Capture the cell that displays the provided text and extract its (x, y) central coordinate. 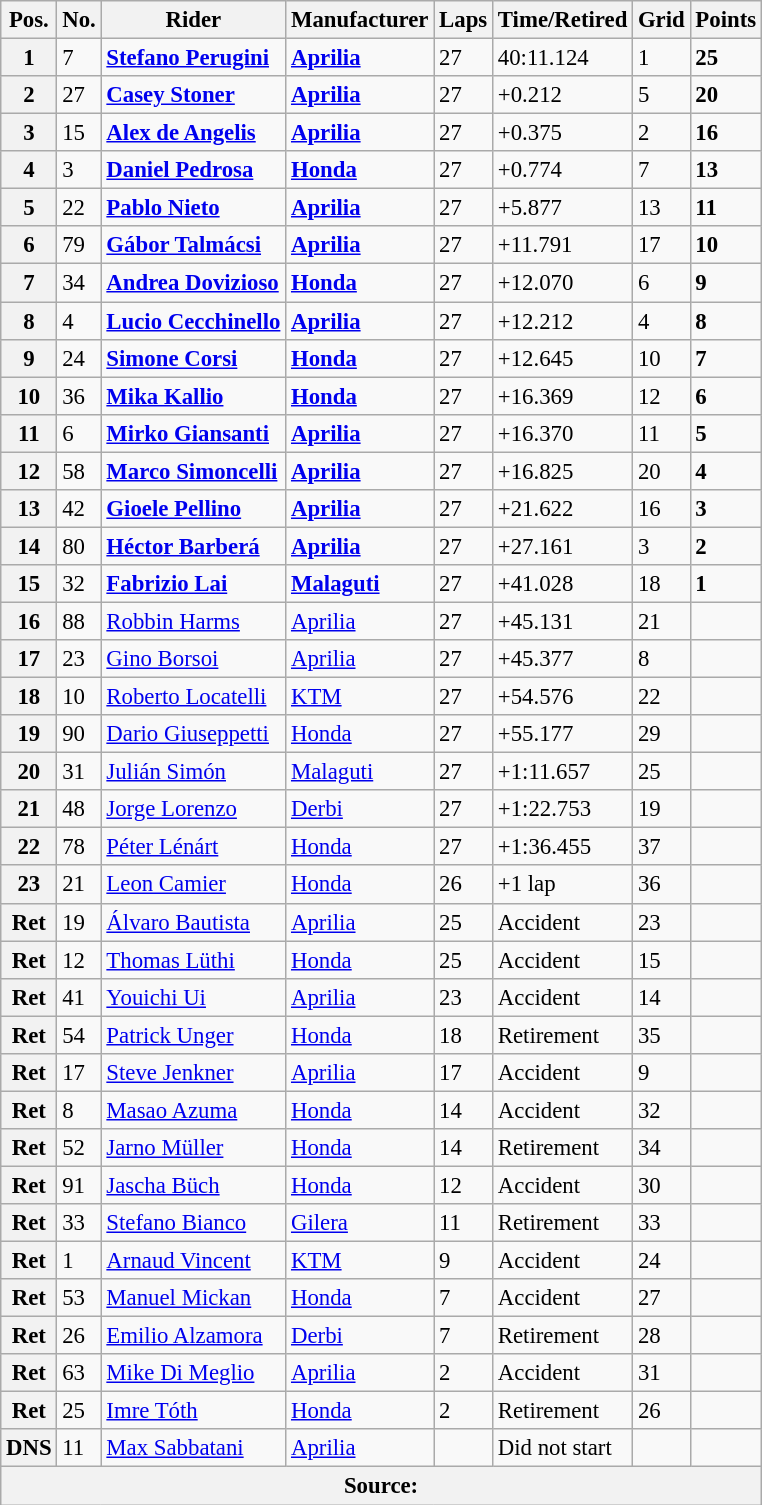
Grid (662, 20)
79 (79, 245)
Steve Jenkner (194, 1073)
Mike Di Meglio (194, 1373)
Robbin Harms (194, 621)
+55.177 (563, 734)
+12.212 (563, 321)
78 (79, 847)
+16.370 (563, 433)
28 (662, 1336)
58 (79, 471)
+16.369 (563, 396)
Time/Retired (563, 20)
Daniel Pedrosa (194, 170)
Pos. (29, 20)
Emilio Alzamora (194, 1336)
Pablo Nieto (194, 208)
Alex de Angelis (194, 133)
+16.825 (563, 471)
Rider (194, 20)
Stefano Bianco (194, 1223)
52 (79, 1148)
35 (662, 1035)
+1:22.753 (563, 809)
Roberto Locatelli (194, 697)
Héctor Barberá (194, 546)
Gino Borsoi (194, 659)
Patrick Unger (194, 1035)
42 (79, 509)
+54.576 (563, 697)
Gilera (360, 1223)
Leon Camier (194, 885)
Fabrizio Lai (194, 584)
Mika Kallio (194, 396)
Mirko Giansanti (194, 433)
90 (79, 734)
Marco Simoncelli (194, 471)
Laps (464, 20)
+1 lap (563, 885)
Dario Giuseppetti (194, 734)
DNS (29, 1449)
Masao Azuma (194, 1110)
Max Sabbatani (194, 1449)
29 (662, 734)
30 (662, 1185)
Source: (382, 1486)
Jascha Büch (194, 1185)
+1:36.455 (563, 847)
+21.622 (563, 509)
Did not start (563, 1449)
Thomas Lüthi (194, 960)
48 (79, 809)
Gioele Pellino (194, 509)
63 (79, 1373)
+5.877 (563, 208)
+0.375 (563, 133)
+45.131 (563, 621)
Simone Corsi (194, 358)
40:11.124 (563, 58)
Jarno Müller (194, 1148)
80 (79, 546)
Points (726, 20)
Péter Lénárt (194, 847)
Gábor Talmácsi (194, 245)
+41.028 (563, 584)
Jorge Lorenzo (194, 809)
Casey Stoner (194, 95)
37 (662, 847)
+45.377 (563, 659)
+0.212 (563, 95)
Álvaro Bautista (194, 922)
+12.070 (563, 283)
Manuel Mickan (194, 1298)
Lucio Cecchinello (194, 321)
54 (79, 1035)
41 (79, 997)
53 (79, 1298)
+1:11.657 (563, 772)
88 (79, 621)
+12.645 (563, 358)
No. (79, 20)
Imre Tóth (194, 1411)
91 (79, 1185)
+0.774 (563, 170)
Andrea Dovizioso (194, 283)
+27.161 (563, 546)
+11.791 (563, 245)
Manufacturer (360, 20)
Stefano Perugini (194, 58)
Youichi Ui (194, 997)
Arnaud Vincent (194, 1261)
Julián Simón (194, 772)
